From the cell containing the given text, extract its center point as [x, y] coordinate. 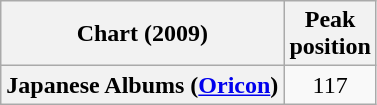
Peak position [330, 34]
Japanese Albums (Oricon) [142, 85]
117 [330, 85]
Chart (2009) [142, 34]
